For the text-containing cell, return its midpoint in (x, y) coordinate format. 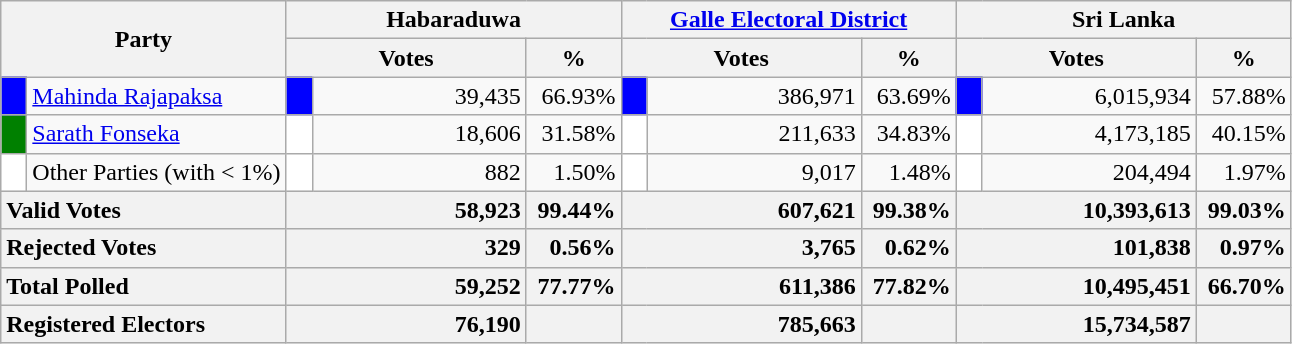
99.03% (1244, 210)
76,190 (406, 324)
66.93% (574, 96)
211,633 (754, 134)
0.97% (1244, 248)
99.38% (908, 210)
0.62% (908, 248)
607,621 (741, 210)
15,734,587 (1076, 324)
Habaraduwa (454, 20)
99.44% (574, 210)
18,606 (419, 134)
0.56% (574, 248)
9,017 (754, 172)
611,386 (741, 286)
39,435 (419, 96)
Registered Electors (144, 324)
63.69% (908, 96)
Valid Votes (144, 210)
4,173,185 (1089, 134)
Mahinda Rajapaksa (156, 96)
10,393,613 (1076, 210)
Sarath Fonseka (156, 134)
59,252 (406, 286)
77.77% (574, 286)
Rejected Votes (144, 248)
1.50% (574, 172)
58,923 (406, 210)
Total Polled (144, 286)
204,494 (1089, 172)
785,663 (741, 324)
Party (144, 39)
66.70% (1244, 286)
386,971 (754, 96)
1.48% (908, 172)
Sri Lanka (1124, 20)
Other Parties (with < 1%) (156, 172)
882 (419, 172)
40.15% (1244, 134)
6,015,934 (1089, 96)
57.88% (1244, 96)
34.83% (908, 134)
Galle Electoral District (788, 20)
3,765 (741, 248)
31.58% (574, 134)
10,495,451 (1076, 286)
101,838 (1076, 248)
1.97% (1244, 172)
77.82% (908, 286)
329 (406, 248)
